Locate the cell with the specified text and output its (X, Y) center coordinate. 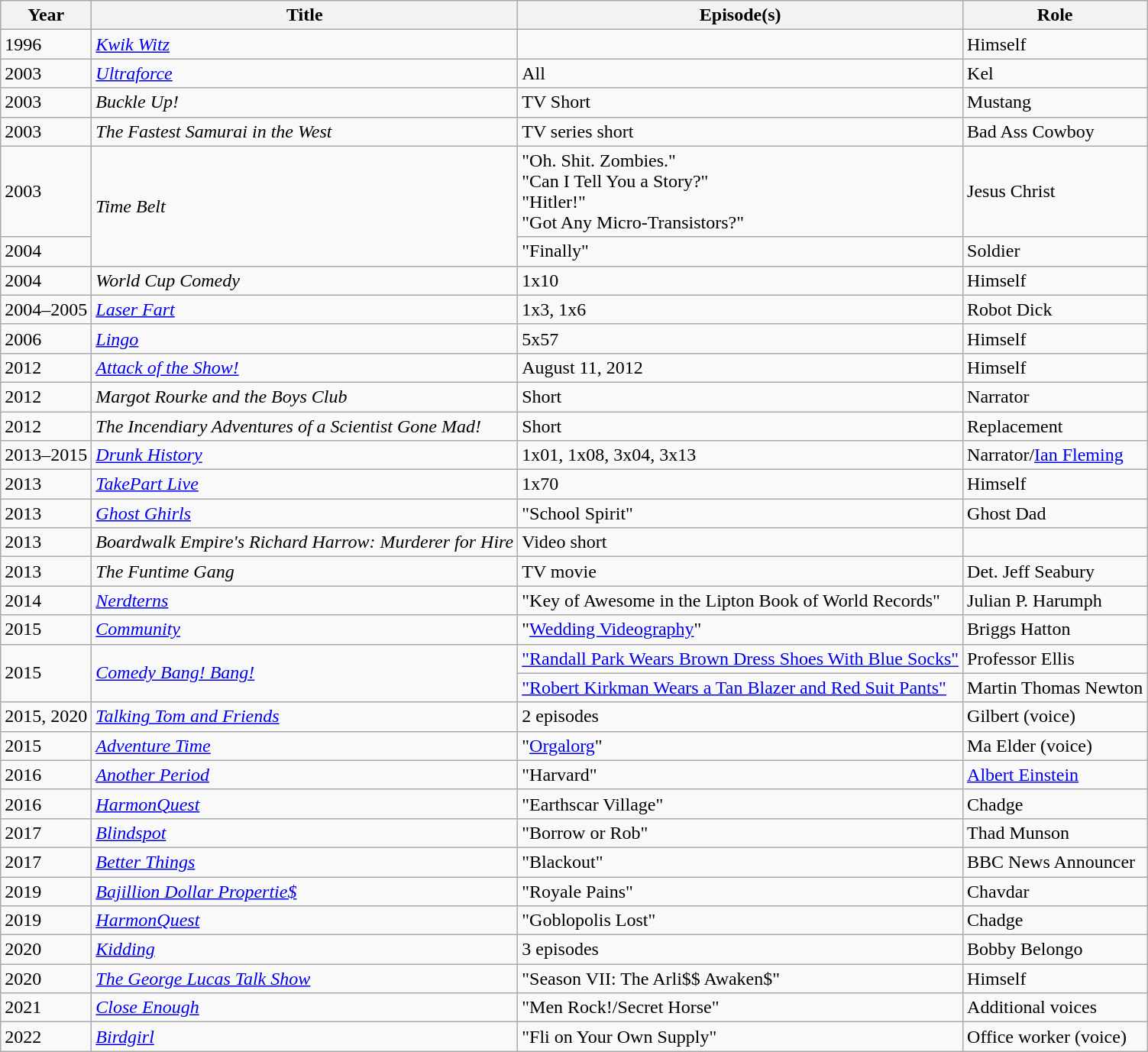
Martin Thomas Newton (1056, 688)
Ghost Dad (1056, 513)
Margot Rourke and the Boys Club (305, 397)
Bobby Belongo (1056, 950)
"Randall Park Wears Brown Dress Shoes With Blue Socks" (741, 659)
TV Short (741, 102)
TV series short (741, 131)
5x57 (741, 338)
"Royale Pains" (741, 892)
Julian P. Harumph (1056, 600)
Comedy Bang! Bang! (305, 673)
Soldier (1056, 251)
Close Enough (305, 1008)
Title (305, 15)
Nerdterns (305, 600)
Role (1056, 15)
"School Spirit" (741, 513)
Mustang (1056, 102)
2 episodes (741, 717)
Briggs Hatton (1056, 630)
1x01, 1x08, 3x04, 3x13 (741, 455)
"Wedding Videography" (741, 630)
Adventure Time (305, 746)
2021 (46, 1008)
Replacement (1056, 426)
Talking Tom and Friends (305, 717)
Attack of the Show! (305, 367)
Buckle Up! (305, 102)
TakePart Live (305, 484)
Another Period (305, 775)
Gilbert (voice) (1056, 717)
"Blackout" (741, 862)
2022 (46, 1037)
"Robert Kirkman Wears a Tan Blazer and Red Suit Pants" (741, 688)
Jesus Christ (1056, 191)
Boardwalk Empire's Richard Harrow: Murderer for Hire (305, 542)
Ma Elder (voice) (1056, 746)
"Fli on Your Own Supply" (741, 1037)
Thad Munson (1056, 833)
Drunk History (305, 455)
"Goblopolis Lost" (741, 921)
Det. Jeff Seabury (1056, 571)
Lingo (305, 338)
"Orgalorg" (741, 746)
Additional voices (1056, 1008)
"Season VII: The Arli$$ Awaken$" (741, 979)
The Funtime Gang (305, 571)
World Cup Comedy (305, 280)
Kidding (305, 950)
Robot Dick (1056, 309)
1x70 (741, 484)
1x10 (741, 280)
Kwik Witz (305, 44)
Ultraforce (305, 73)
Chavdar (1056, 892)
1996 (46, 44)
Better Things (305, 862)
Narrator/Ian Fleming (1056, 455)
The Fastest Samurai in the West (305, 131)
The George Lucas Talk Show (305, 979)
Narrator (1056, 397)
TV movie (741, 571)
Video short (741, 542)
2004–2005 (46, 309)
All (741, 73)
Year (46, 15)
Albert Einstein (1056, 775)
"Borrow or Rob" (741, 833)
August 11, 2012 (741, 367)
Time Belt (305, 206)
"Harvard" (741, 775)
"Key of Awesome in the Lipton Book of World Records" (741, 600)
Kel (1056, 73)
"Finally" (741, 251)
"Earthscar Village" (741, 804)
BBC News Announcer (1056, 862)
2006 (46, 338)
Birdgirl (305, 1037)
The Incendiary Adventures of a Scientist Gone Mad! (305, 426)
"Oh. Shit. Zombies.""Can I Tell You a Story?""Hitler!""Got Any Micro-Transistors?" (741, 191)
2013–2015 (46, 455)
Office worker (voice) (1056, 1037)
Professor Ellis (1056, 659)
2015, 2020 (46, 717)
Episode(s) (741, 15)
Ghost Ghirls (305, 513)
"Men Rock!/Secret Horse" (741, 1008)
Blindspot (305, 833)
Bajillion Dollar Propertie$ (305, 892)
Laser Fart (305, 309)
3 episodes (741, 950)
Community (305, 630)
2014 (46, 600)
1x3, 1x6 (741, 309)
Bad Ass Cowboy (1056, 131)
